Scan for the cell matching the given text and deliver its (X, Y) coordinate at center. 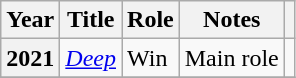
Year (30, 20)
Notes (232, 20)
Deep (91, 58)
Win (151, 58)
Role (151, 20)
2021 (30, 58)
Main role (232, 58)
Title (91, 20)
